Scan for the cell matching the given text and deliver its [X, Y] coordinate at center. 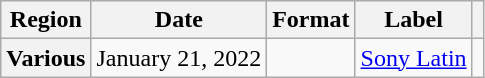
January 21, 2022 [179, 58]
Format [311, 20]
Date [179, 20]
Sony Latin [414, 58]
Region [46, 20]
Various [46, 58]
Label [414, 20]
